Search for the cell housing the specified text and yield its (X, Y) center coordinate. 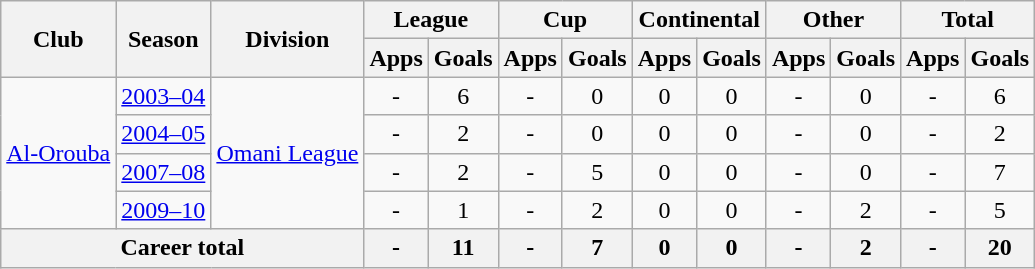
2009–10 (164, 210)
Career total (182, 248)
1 (463, 210)
Club (58, 39)
Other (833, 20)
Season (164, 39)
2007–08 (164, 172)
2004–05 (164, 134)
2003–04 (164, 96)
League (431, 20)
11 (463, 248)
20 (1000, 248)
Total (968, 20)
Continental (699, 20)
Al-Orouba (58, 153)
Cup (565, 20)
Division (288, 39)
Omani League (288, 153)
